For the text-containing cell, return its midpoint in [x, y] coordinate format. 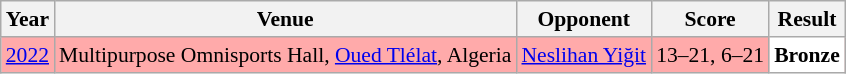
Bronze [807, 55]
Multipurpose Omnisports Hall, Oued Tlélat, Algeria [285, 55]
Venue [285, 19]
Score [710, 19]
Result [807, 19]
2022 [28, 55]
Opponent [584, 19]
Neslihan Yiğit [584, 55]
13–21, 6–21 [710, 55]
Year [28, 19]
